Provide the (X, Y) coordinate of the cell's center where the given text is located.  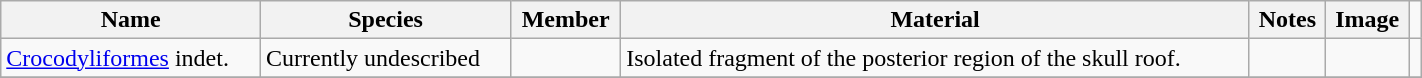
Species (386, 20)
Material (936, 20)
Image (1366, 20)
Member (566, 20)
Notes (1287, 20)
Crocodyliformes indet. (131, 58)
Name (131, 20)
Isolated fragment of the posterior region of the skull roof. (936, 58)
Currently undescribed (386, 58)
